Determine the (X, Y) coordinate at the center of the cell enclosing the given text.  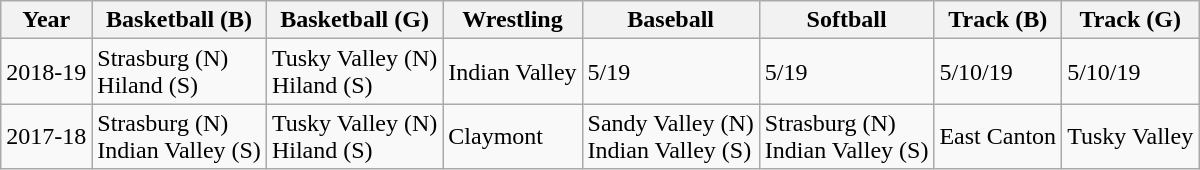
Basketball (B) (180, 20)
Wrestling (512, 20)
Softball (846, 20)
Tusky Valley (1130, 136)
Basketball (G) (354, 20)
Strasburg (N)Hiland (S) (180, 72)
Track (B) (998, 20)
Claymont (512, 136)
2018-19 (46, 72)
2017-18 (46, 136)
Track (G) (1130, 20)
Baseball (670, 20)
Sandy Valley (N)Indian Valley (S) (670, 136)
Year (46, 20)
East Canton (998, 136)
Indian Valley (512, 72)
